Determine the [x, y] coordinate at the center of the cell enclosing the given text.  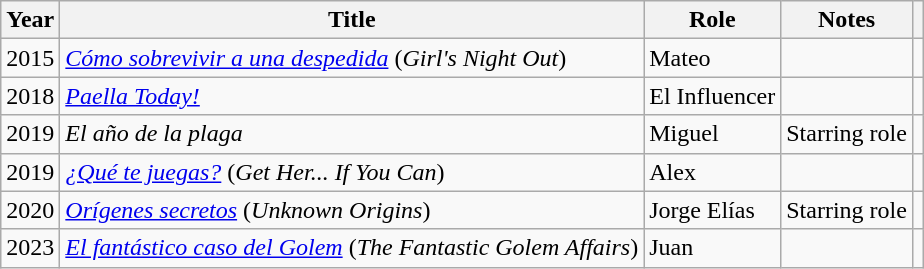
Juan [712, 248]
El fantástico caso del Golem (The Fantastic Golem Affairs) [352, 248]
Year [30, 20]
Miguel [712, 134]
Notes [847, 20]
Paella Today! [352, 96]
Mateo [712, 58]
Orígenes secretos (Unknown Origins) [352, 210]
Cómo sobrevivir a una despedida (Girl's Night Out) [352, 58]
Title [352, 20]
Role [712, 20]
2020 [30, 210]
El año de la plaga [352, 134]
2018 [30, 96]
2015 [30, 58]
Jorge Elías [712, 210]
Alex [712, 172]
¿Qué te juegas? (Get Her... If You Can) [352, 172]
2023 [30, 248]
El Influencer [712, 96]
